Identify which cell holds the provided text, then report its [x, y] central coordinate. 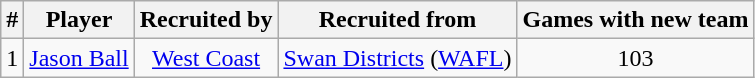
Player [79, 20]
103 [636, 58]
# [12, 20]
1 [12, 58]
Jason Ball [79, 58]
Swan Districts (WAFL) [398, 58]
Games with new team [636, 20]
Recruited by [206, 20]
West Coast [206, 58]
Recruited from [398, 20]
